Determine the [x, y] coordinate at the center of the cell enclosing the given text.  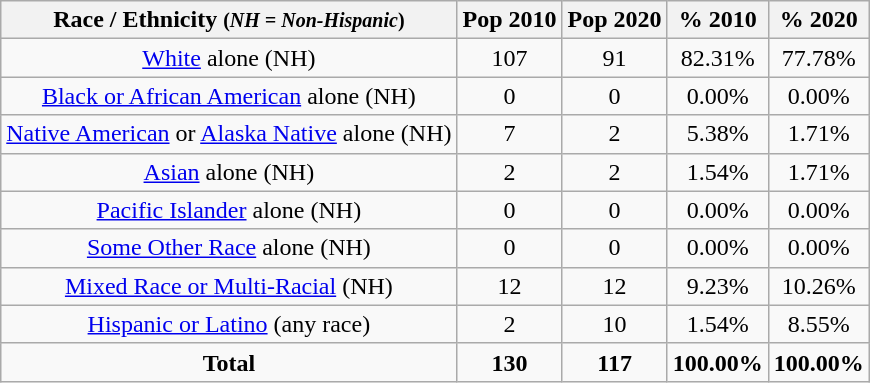
Some Other Race alone (NH) [229, 248]
9.23% [718, 286]
Mixed Race or Multi-Racial (NH) [229, 286]
Black or African American alone (NH) [229, 96]
Native American or Alaska Native alone (NH) [229, 134]
10.26% [818, 286]
Asian alone (NH) [229, 172]
% 2020 [818, 20]
130 [510, 362]
5.38% [718, 134]
Total [229, 362]
Pop 2010 [510, 20]
91 [614, 58]
77.78% [818, 58]
7 [510, 134]
Race / Ethnicity (NH = Non-Hispanic) [229, 20]
Hispanic or Latino (any race) [229, 324]
Pacific Islander alone (NH) [229, 210]
Pop 2020 [614, 20]
8.55% [818, 324]
White alone (NH) [229, 58]
107 [510, 58]
10 [614, 324]
117 [614, 362]
82.31% [718, 58]
% 2010 [718, 20]
